Scan for the cell matching the given text and deliver its [X, Y] coordinate at center. 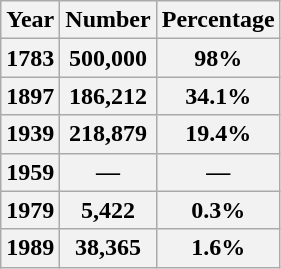
1989 [30, 248]
19.4% [218, 134]
98% [218, 58]
1897 [30, 96]
34.1% [218, 96]
1939 [30, 134]
5,422 [108, 210]
1959 [30, 172]
Percentage [218, 20]
186,212 [108, 96]
218,879 [108, 134]
38,365 [108, 248]
1979 [30, 210]
1.6% [218, 248]
Year [30, 20]
500,000 [108, 58]
0.3% [218, 210]
Number [108, 20]
1783 [30, 58]
